Identify which cell holds the provided text, then report its (X, Y) central coordinate. 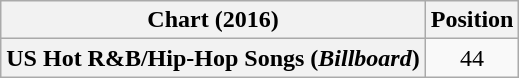
44 (472, 58)
US Hot R&B/Hip-Hop Songs (Billboard) (213, 58)
Chart (2016) (213, 20)
Position (472, 20)
